Return the (x, y) coordinate for the center point of the cell that contains the specified text.  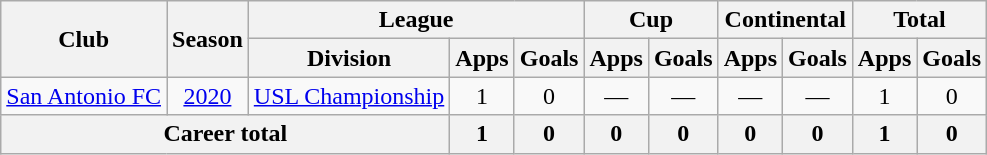
Continental (785, 20)
League (416, 20)
Total (919, 20)
San Antonio FC (84, 96)
Season (208, 39)
2020 (208, 96)
Club (84, 39)
Division (349, 58)
Career total (226, 134)
USL Championship (349, 96)
Cup (651, 20)
